Determine the (x, y) coordinate at the center of the cell enclosing the given text.  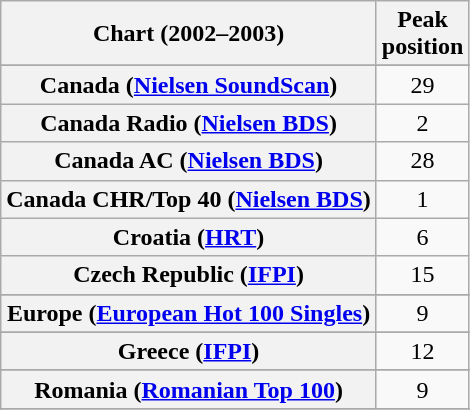
6 (422, 237)
Peakposition (422, 34)
Canada AC (Nielsen BDS) (189, 161)
Romania (Romanian Top 100) (189, 389)
28 (422, 161)
Czech Republic (IFPI) (189, 275)
Europe (European Hot 100 Singles) (189, 313)
1 (422, 199)
Greece (IFPI) (189, 351)
Canada CHR/Top 40 (Nielsen BDS) (189, 199)
Chart (2002–2003) (189, 34)
15 (422, 275)
12 (422, 351)
29 (422, 85)
2 (422, 123)
Canada (Nielsen SoundScan) (189, 85)
Croatia (HRT) (189, 237)
Canada Radio (Nielsen BDS) (189, 123)
